Capture the cell that displays the provided text and extract its (x, y) central coordinate. 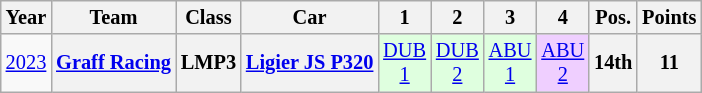
11 (669, 63)
DUB1 (404, 63)
Year (26, 17)
1 (404, 17)
Class (208, 17)
Pos. (613, 17)
Ligier JS P320 (310, 63)
Team (114, 17)
Points (669, 17)
DUB2 (458, 63)
Car (310, 17)
LMP3 (208, 63)
2 (458, 17)
4 (562, 17)
3 (510, 17)
ABU2 (562, 63)
Graff Racing (114, 63)
2023 (26, 63)
14th (613, 63)
ABU1 (510, 63)
